Detect which cell encompasses the target text, then output its (x, y) center coordinate. 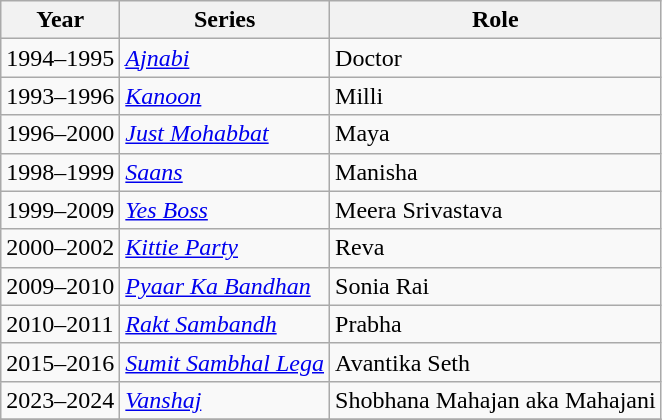
Prabha (496, 324)
Milli (496, 96)
Yes Boss (225, 210)
Year (60, 20)
Avantika Seth (496, 362)
Rakt Sambandh (225, 324)
Kittie Party (225, 248)
Manisha (496, 172)
2000–2002 (60, 248)
Reva (496, 248)
Role (496, 20)
2009–2010 (60, 286)
2015–2016 (60, 362)
2010–2011 (60, 324)
Series (225, 20)
Just Mohabbat (225, 134)
Meera Srivastava (496, 210)
Pyaar Ka Bandhan (225, 286)
1994–1995 (60, 58)
Shobhana Mahajan aka Mahajani (496, 400)
1996–2000 (60, 134)
Maya (496, 134)
Saans (225, 172)
Sonia Rai (496, 286)
Vanshaj (225, 400)
Sumit Sambhal Lega (225, 362)
1998–1999 (60, 172)
2023–2024 (60, 400)
Kanoon (225, 96)
Doctor (496, 58)
1993–1996 (60, 96)
1999–2009 (60, 210)
Ajnabi (225, 58)
